For the text-containing cell, return its midpoint in (x, y) coordinate format. 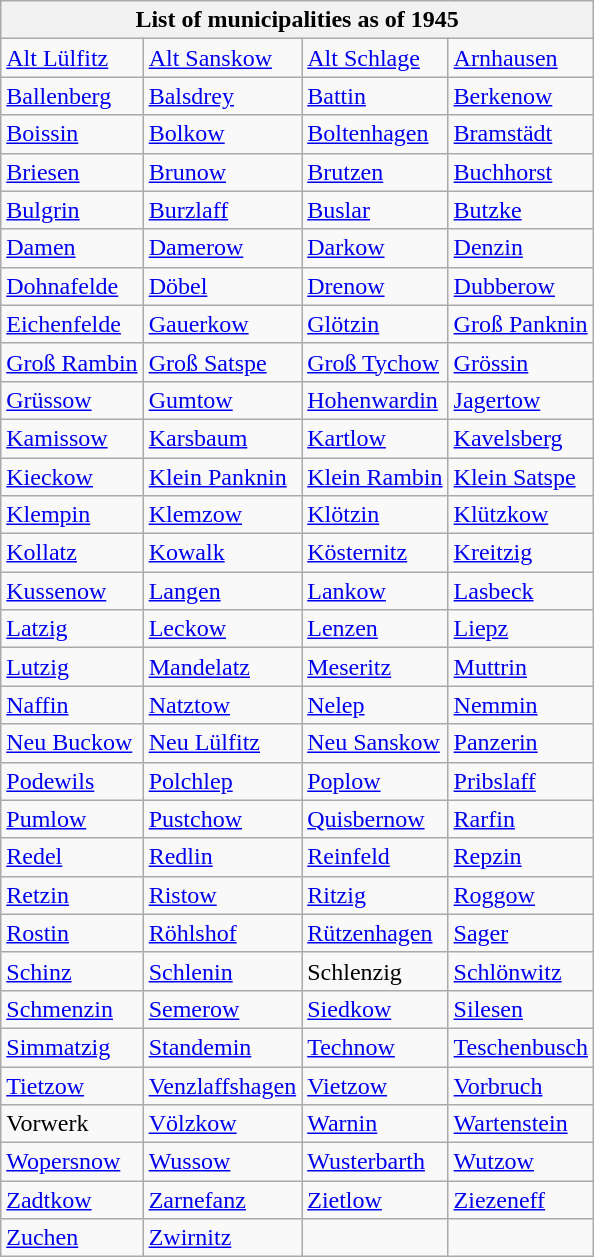
Poplow (375, 781)
Simmatzig (72, 1047)
Mandelatz (222, 667)
Alt Lülfitz (72, 58)
Pribslaff (520, 781)
Völzkow (222, 1124)
Groß Panknin (520, 324)
Burzlaff (222, 210)
Wutzow (520, 1162)
Rostin (72, 933)
Muttrin (520, 667)
Lasbeck (520, 591)
Schmenzin (72, 1009)
Groß Satspe (222, 362)
Röhlshof (222, 933)
Tietzow (72, 1085)
Kollatz (72, 553)
Silesen (520, 1009)
Natztow (222, 705)
Balsdrey (222, 96)
Zwirnitz (222, 1238)
Klützkow (520, 515)
Redlin (222, 857)
Langen (222, 591)
Battin (375, 96)
Quisbernow (375, 819)
Bolkow (222, 134)
Semerow (222, 1009)
Schinz (72, 971)
Ritzig (375, 895)
Ristow (222, 895)
Briesen (72, 172)
Repzin (520, 857)
Gauerkow (222, 324)
Warnin (375, 1124)
Kartlow (375, 438)
Vorbruch (520, 1085)
Klemzow (222, 515)
Vorwerk (72, 1124)
Wusterbarth (375, 1162)
Grüssow (72, 400)
Kowalk (222, 553)
Siedkow (375, 1009)
Kreitzig (520, 553)
Klein Satspe (520, 477)
Ballenberg (72, 96)
Neu Lülfitz (222, 743)
Klempin (72, 515)
Naffin (72, 705)
Lutzig (72, 667)
Grössin (520, 362)
Hohenwardin (375, 400)
Neu Sanskow (375, 743)
Jagertow (520, 400)
Zarnefanz (222, 1200)
Standemin (222, 1047)
Kussenow (72, 591)
Roggow (520, 895)
Polchlep (222, 781)
Groß Rambin (72, 362)
Drenow (375, 286)
Latzig (72, 629)
Boltenhagen (375, 134)
Groß Tychow (375, 362)
Pustchow (222, 819)
Kavelsberg (520, 438)
Arnhausen (520, 58)
Damerow (222, 248)
Eichenfelde (72, 324)
Darkow (375, 248)
Döbel (222, 286)
Ziezeneff (520, 1200)
Vietzow (375, 1085)
Buchhorst (520, 172)
Boissin (72, 134)
Schlenzig (375, 971)
Redel (72, 857)
Klein Rambin (375, 477)
Klein Panknin (222, 477)
Pumlow (72, 819)
Klötzin (375, 515)
Karsbaum (222, 438)
Panzerin (520, 743)
Retzin (72, 895)
Schlönwitz (520, 971)
Meseritz (375, 667)
Glötzin (375, 324)
Nelep (375, 705)
Lenzen (375, 629)
Brunow (222, 172)
Podewils (72, 781)
Liepz (520, 629)
Rarfin (520, 819)
Zuchen (72, 1238)
Bramstädt (520, 134)
Brutzen (375, 172)
Schlenin (222, 971)
List of municipalities as of 1945 (298, 20)
Gumtow (222, 400)
Butzke (520, 210)
Denzin (520, 248)
Reinfeld (375, 857)
Leckow (222, 629)
Neu Buckow (72, 743)
Damen (72, 248)
Dubberow (520, 286)
Berkenow (520, 96)
Technow (375, 1047)
Bulgrin (72, 210)
Buslar (375, 210)
Kieckow (72, 477)
Nemmin (520, 705)
Teschenbusch (520, 1047)
Zadtkow (72, 1200)
Wopersnow (72, 1162)
Zietlow (375, 1200)
Sager (520, 933)
Lankow (375, 591)
Venzlaffshagen (222, 1085)
Alt Schlage (375, 58)
Kamissow (72, 438)
Dohnafelde (72, 286)
Wussow (222, 1162)
Alt Sanskow (222, 58)
Kösternitz (375, 553)
Wartenstein (520, 1124)
Rützenhagen (375, 933)
